Find where the given text appears and provide that cell's center as (X, Y) coordinate. 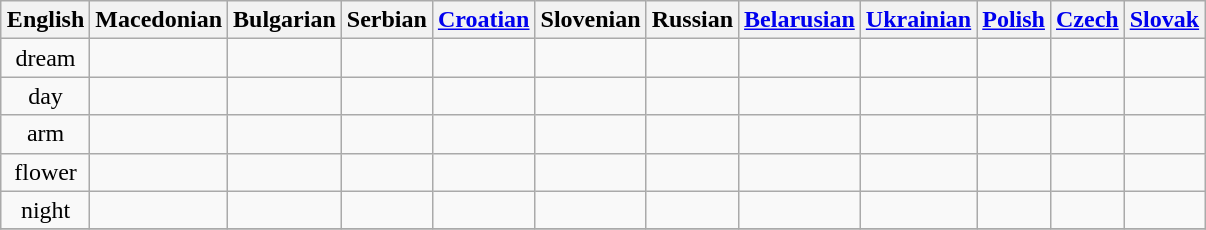
Serbian (386, 20)
arm (45, 134)
Slovenian (590, 20)
dream (45, 58)
Macedonian (159, 20)
English (45, 20)
day (45, 96)
night (45, 210)
Bulgarian (285, 20)
Croatian (484, 20)
Belarusian (800, 20)
Polish (1014, 20)
Czech (1087, 20)
Russian (692, 20)
Ukrainian (918, 20)
Slovak (1164, 20)
flower (45, 172)
